Identify which cell holds the provided text, then report its (X, Y) central coordinate. 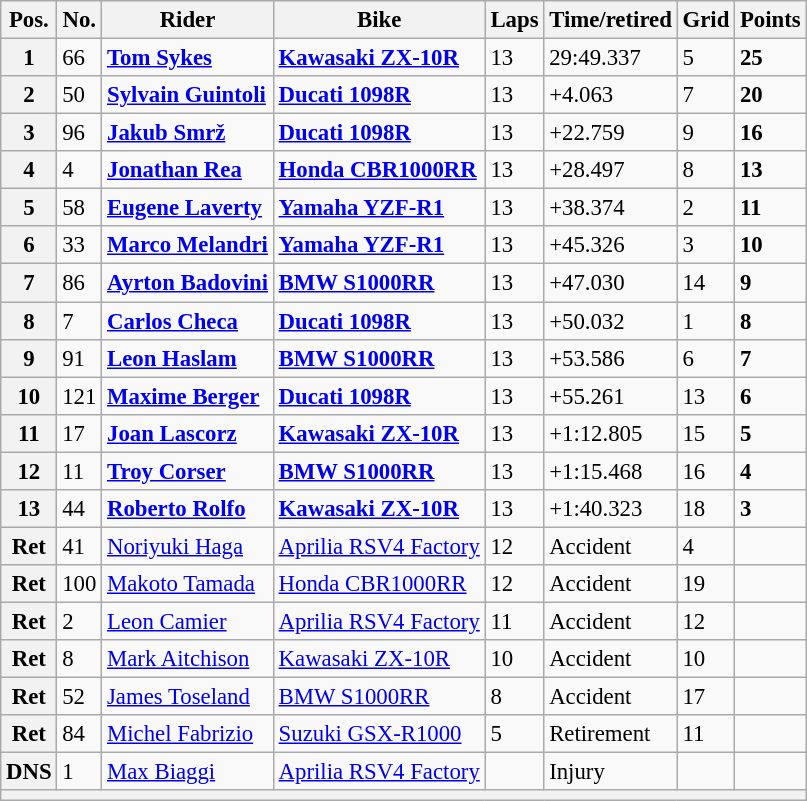
Maxime Berger (188, 396)
18 (706, 509)
+38.374 (610, 208)
Injury (610, 772)
29:49.337 (610, 58)
Carlos Checa (188, 321)
Max Biaggi (188, 772)
Mark Aitchison (188, 659)
Time/retired (610, 20)
96 (80, 133)
Sylvain Guintoli (188, 95)
+28.497 (610, 170)
121 (80, 396)
Ayrton Badovini (188, 283)
+50.032 (610, 321)
15 (706, 433)
25 (770, 58)
+4.063 (610, 95)
20 (770, 95)
Pos. (29, 20)
Marco Melandri (188, 245)
Jonathan Rea (188, 170)
Michel Fabrizio (188, 734)
+47.030 (610, 283)
50 (80, 95)
19 (706, 584)
+1:40.323 (610, 509)
+1:12.805 (610, 433)
+45.326 (610, 245)
84 (80, 734)
33 (80, 245)
Noriyuki Haga (188, 546)
+53.586 (610, 358)
+22.759 (610, 133)
14 (706, 283)
No. (80, 20)
Leon Haslam (188, 358)
58 (80, 208)
James Toseland (188, 697)
44 (80, 509)
66 (80, 58)
Makoto Tamada (188, 584)
+1:15.468 (610, 471)
Bike (379, 20)
91 (80, 358)
Tom Sykes (188, 58)
Rider (188, 20)
Leon Camier (188, 621)
41 (80, 546)
DNS (29, 772)
Troy Corser (188, 471)
Joan Lascorz (188, 433)
Grid (706, 20)
+55.261 (610, 396)
Points (770, 20)
86 (80, 283)
Retirement (610, 734)
Jakub Smrž (188, 133)
Suzuki GSX-R1000 (379, 734)
Eugene Laverty (188, 208)
100 (80, 584)
52 (80, 697)
Laps (514, 20)
Roberto Rolfo (188, 509)
